Provide the [x, y] coordinate of the cell's center where the given text is located.  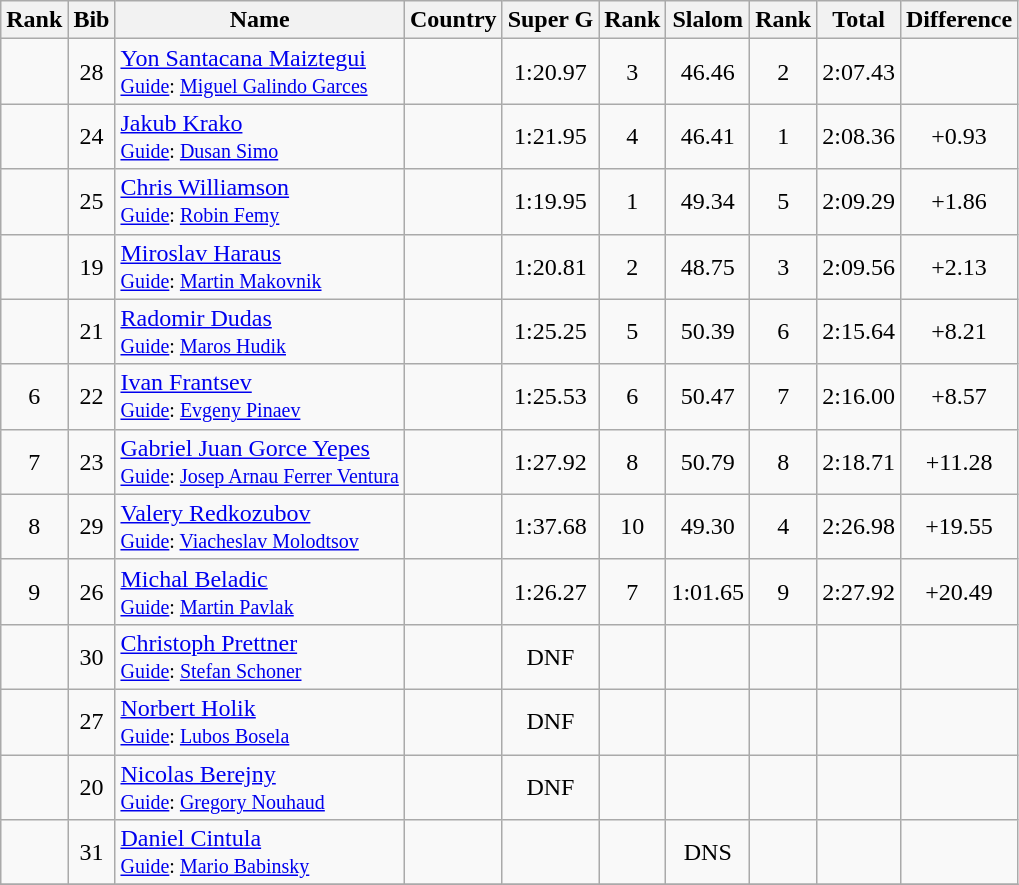
2:15.64 [859, 332]
+2.13 [958, 266]
20 [92, 786]
50.47 [708, 396]
30 [92, 656]
46.41 [708, 136]
Bib [92, 20]
29 [92, 526]
2:09.56 [859, 266]
Gabriel Juan Gorce YepesGuide: Josep Arnau Ferrer Ventura [260, 462]
Slalom [708, 20]
DNS [708, 852]
Total [859, 20]
Super G [550, 20]
2:16.00 [859, 396]
2:08.36 [859, 136]
2:27.92 [859, 592]
2:09.29 [859, 202]
23 [92, 462]
50.79 [708, 462]
Ivan FrantsevGuide: Evgeny Pinaev [260, 396]
+11.28 [958, 462]
48.75 [708, 266]
Nicolas BerejnyGuide: Gregory Nouhaud [260, 786]
1:21.95 [550, 136]
25 [92, 202]
Radomir DudasGuide: Maros Hudik [260, 332]
+8.21 [958, 332]
Yon Santacana MaizteguiGuide: Miguel Galindo Garces [260, 72]
1:26.27 [550, 592]
1:27.92 [550, 462]
31 [92, 852]
1:19.95 [550, 202]
24 [92, 136]
Jakub KrakoGuide: Dusan Simo [260, 136]
21 [92, 332]
2:26.98 [859, 526]
+8.57 [958, 396]
+20.49 [958, 592]
Valery RedkozubovGuide: Viacheslav Molodtsov [260, 526]
2:07.43 [859, 72]
1:37.68 [550, 526]
27 [92, 722]
+19.55 [958, 526]
1:25.53 [550, 396]
Michal BeladicGuide: Martin Pavlak [260, 592]
19 [92, 266]
+0.93 [958, 136]
Difference [958, 20]
10 [632, 526]
49.34 [708, 202]
1:01.65 [708, 592]
Miroslav HarausGuide: Martin Makovnik [260, 266]
1:25.25 [550, 332]
2:18.71 [859, 462]
Christoph PrettnerGuide: Stefan Schoner [260, 656]
Chris WilliamsonGuide: Robin Femy [260, 202]
1:20.97 [550, 72]
1:20.81 [550, 266]
Country [453, 20]
46.46 [708, 72]
Daniel CintulaGuide: Mario Babinsky [260, 852]
26 [92, 592]
+1.86 [958, 202]
50.39 [708, 332]
49.30 [708, 526]
Name [260, 20]
Norbert HolikGuide: Lubos Bosela [260, 722]
28 [92, 72]
22 [92, 396]
